Identify which cell holds the provided text, then report its [X, Y] central coordinate. 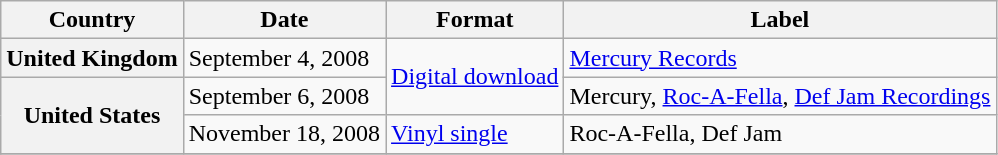
Label [780, 20]
Date [284, 20]
September 4, 2008 [284, 58]
Mercury, Roc-A-Fella, Def Jam Recordings [780, 96]
United Kingdom [92, 58]
Country [92, 20]
Roc-A-Fella, Def Jam [780, 134]
Mercury Records [780, 58]
September 6, 2008 [284, 96]
Digital download [475, 77]
United States [92, 115]
Format [475, 20]
November 18, 2008 [284, 134]
Vinyl single [475, 134]
